Determine the (x, y) coordinate at the center of the cell enclosing the given text.  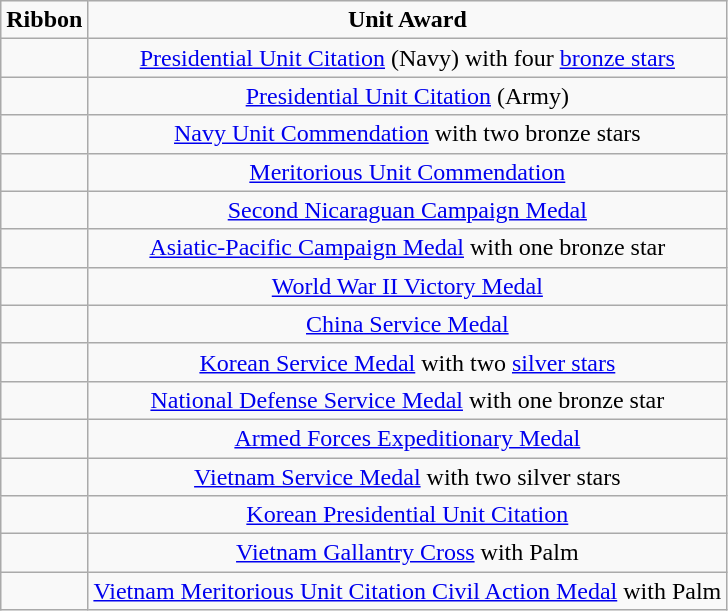
Meritorious Unit Commendation (408, 172)
World War II Victory Medal (408, 286)
Presidential Unit Citation (Army) (408, 96)
Vietnam Meritorious Unit Citation Civil Action Medal with Palm (408, 591)
Navy Unit Commendation with two bronze stars (408, 134)
National Defense Service Medal with one bronze star (408, 400)
Presidential Unit Citation (Navy) with four bronze stars (408, 58)
Vietnam Service Medal with two silver stars (408, 477)
China Service Medal (408, 324)
Asiatic-Pacific Campaign Medal with one bronze star (408, 248)
Second Nicaraguan Campaign Medal (408, 210)
Korean Service Medal with two silver stars (408, 362)
Armed Forces Expeditionary Medal (408, 438)
Unit Award (408, 20)
Vietnam Gallantry Cross with Palm (408, 553)
Ribbon (44, 20)
Korean Presidential Unit Citation (408, 515)
